Scan for the cell matching the given text and deliver its [X, Y] coordinate at center. 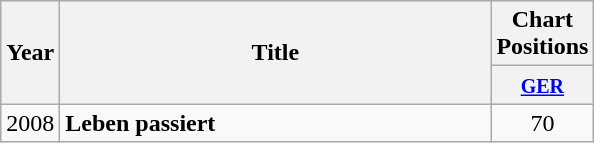
Leben passiert [276, 123]
2008 [30, 123]
Chart Positions [542, 34]
70 [542, 123]
GER [542, 85]
Year [30, 52]
Title [276, 52]
